From the cell containing the given text, extract its center point as [x, y] coordinate. 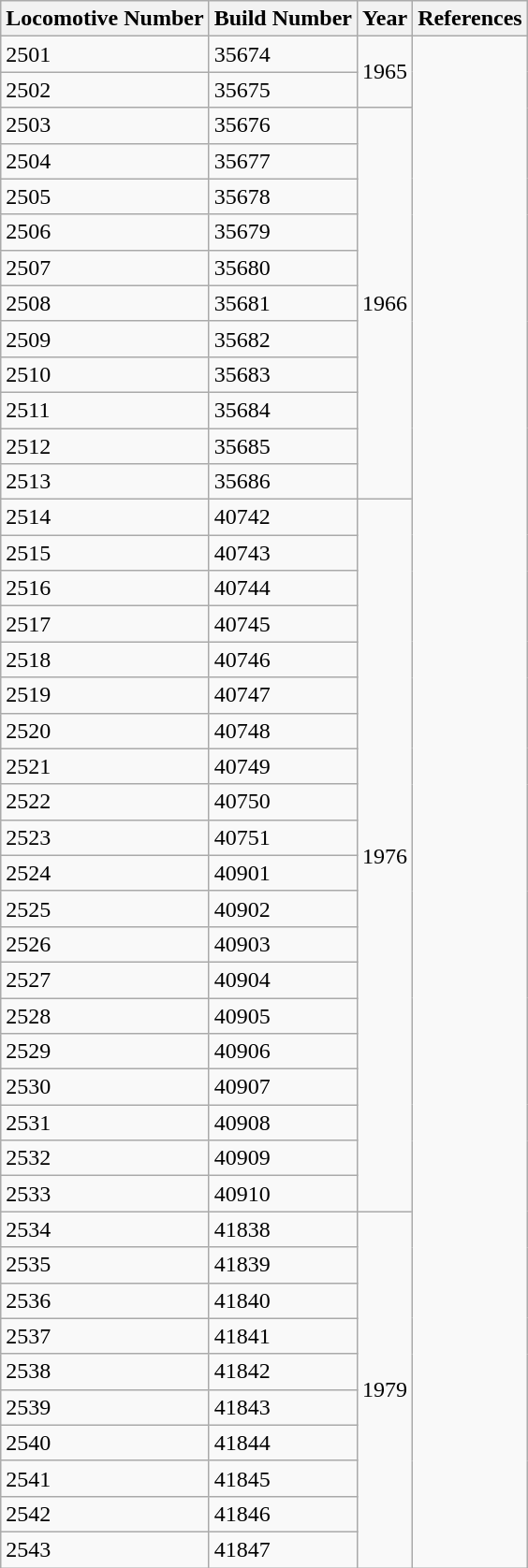
2514 [105, 517]
2535 [105, 1265]
2520 [105, 731]
35680 [283, 268]
1979 [386, 1390]
2528 [105, 1015]
Year [386, 19]
35674 [283, 54]
2524 [105, 873]
40742 [283, 517]
2533 [105, 1194]
35676 [283, 125]
References [470, 19]
40902 [283, 908]
2540 [105, 1443]
41838 [283, 1229]
2537 [105, 1336]
2505 [105, 196]
1966 [386, 303]
2521 [105, 766]
40904 [283, 980]
35678 [283, 196]
35675 [283, 90]
2527 [105, 980]
2504 [105, 161]
2536 [105, 1300]
2501 [105, 54]
2506 [105, 232]
40747 [283, 695]
40907 [283, 1087]
41843 [283, 1407]
2542 [105, 1514]
2543 [105, 1549]
2515 [105, 553]
2541 [105, 1478]
2529 [105, 1052]
41844 [283, 1443]
35679 [283, 232]
2517 [105, 624]
40905 [283, 1015]
2538 [105, 1372]
2502 [105, 90]
35683 [283, 374]
35682 [283, 339]
40749 [283, 766]
2531 [105, 1123]
2525 [105, 908]
1976 [386, 855]
40751 [283, 837]
Build Number [283, 19]
40748 [283, 731]
41846 [283, 1514]
2522 [105, 802]
35686 [283, 482]
2532 [105, 1158]
2518 [105, 660]
1965 [386, 72]
40906 [283, 1052]
2539 [105, 1407]
41839 [283, 1265]
40743 [283, 553]
35681 [283, 303]
41845 [283, 1478]
40746 [283, 660]
40908 [283, 1123]
2534 [105, 1229]
2519 [105, 695]
41840 [283, 1300]
40745 [283, 624]
2530 [105, 1087]
35685 [283, 446]
2516 [105, 588]
2508 [105, 303]
40909 [283, 1158]
2526 [105, 944]
35684 [283, 410]
Locomotive Number [105, 19]
40910 [283, 1194]
2511 [105, 410]
2503 [105, 125]
40901 [283, 873]
41842 [283, 1372]
2509 [105, 339]
40750 [283, 802]
2512 [105, 446]
35677 [283, 161]
41847 [283, 1549]
41841 [283, 1336]
40744 [283, 588]
2510 [105, 374]
2507 [105, 268]
2513 [105, 482]
40903 [283, 944]
2523 [105, 837]
